Capture the cell that displays the provided text and extract its (x, y) central coordinate. 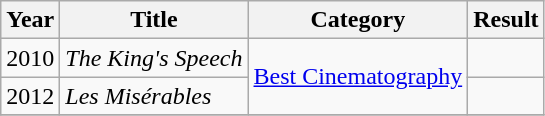
2012 (30, 96)
Les Misérables (154, 96)
2010 (30, 58)
Title (154, 20)
The King's Speech (154, 58)
Best Cinematography (358, 77)
Year (30, 20)
Result (506, 20)
Category (358, 20)
